Return [X, Y] of the center of cell containing provided text 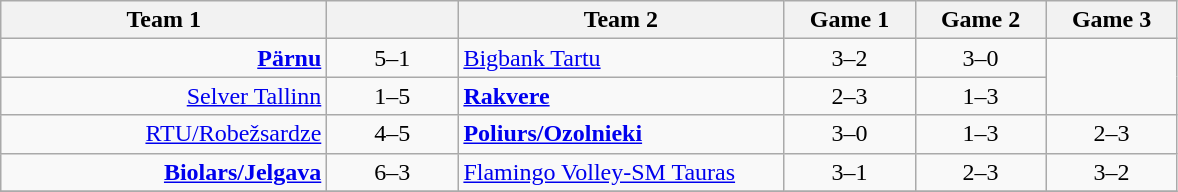
5–1 [392, 58]
Biolars/Jelgava [164, 172]
Rakvere [621, 96]
Game 3 [1112, 20]
6–3 [392, 172]
Team 2 [621, 20]
4–5 [392, 134]
Flamingo Volley-SM Tauras [621, 172]
RTU/Robežsardze [164, 134]
1–5 [392, 96]
3–1 [850, 172]
Pärnu [164, 58]
Team 1 [164, 20]
Poliurs/Ozolnieki [621, 134]
Selver Tallinn [164, 96]
Bigbank Tartu [621, 58]
Game 2 [980, 20]
Game 1 [850, 20]
